Detect which cell encompasses the target text, then output its (x, y) center coordinate. 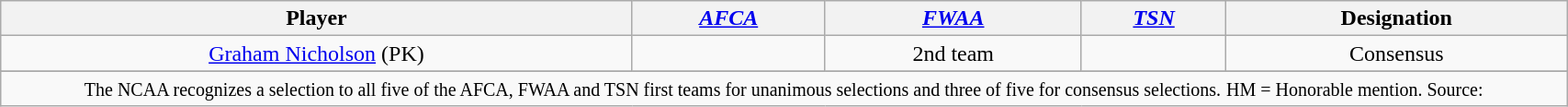
FWAA (953, 18)
2nd team (953, 53)
Consensus (1396, 53)
Graham Nicholson (PK) (316, 53)
Player (316, 18)
Designation (1396, 18)
TSN (1154, 18)
AFCA (728, 18)
